Provide the [x, y] coordinate of the cell's center where the given text is located.  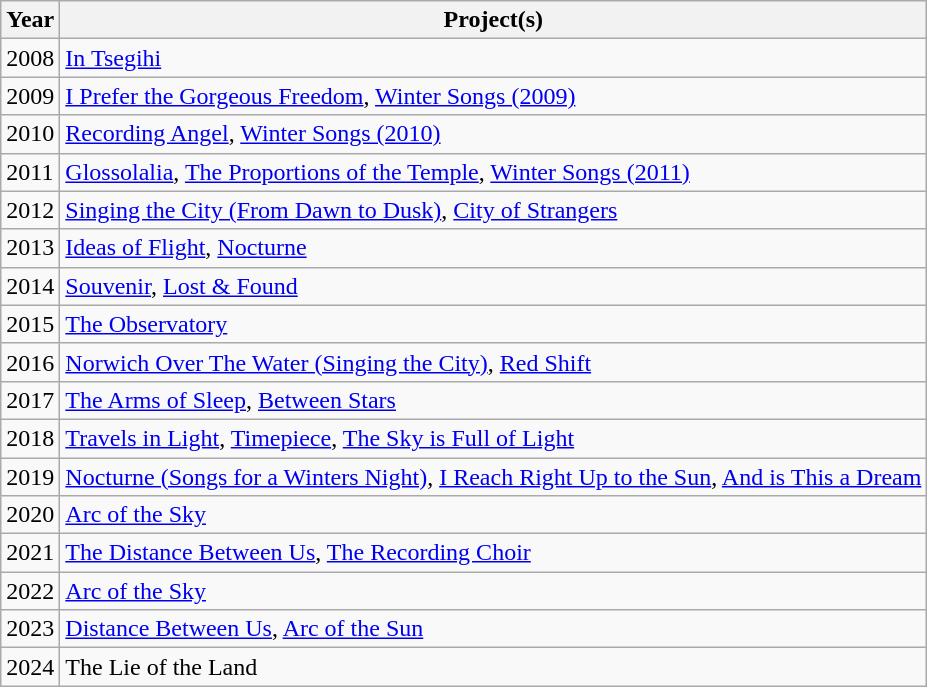
The Arms of Sleep, Between Stars [494, 400]
Nocturne (Songs for a Winters Night), I Reach Right Up to the Sun, And is This a Dream [494, 477]
Distance Between Us, Arc of the Sun [494, 629]
2020 [30, 515]
2011 [30, 172]
2016 [30, 362]
Glossolalia, The Proportions of the Temple, Winter Songs (2011) [494, 172]
2013 [30, 248]
2010 [30, 134]
In Tsegihi [494, 58]
2017 [30, 400]
2021 [30, 553]
Ideas of Flight, Nocturne [494, 248]
2012 [30, 210]
Year [30, 20]
Travels in Light, Timepiece, The Sky is Full of Light [494, 438]
Norwich Over The Water (Singing the City), Red Shift [494, 362]
I Prefer the Gorgeous Freedom, Winter Songs (2009) [494, 96]
2023 [30, 629]
2008 [30, 58]
Project(s) [494, 20]
2019 [30, 477]
2015 [30, 324]
2022 [30, 591]
Souvenir, Lost & Found [494, 286]
Singing the City (From Dawn to Dusk), City of Strangers [494, 210]
The Distance Between Us, The Recording Choir [494, 553]
The Lie of the Land [494, 667]
2014 [30, 286]
The Observatory [494, 324]
Recording Angel, Winter Songs (2010) [494, 134]
2018 [30, 438]
2009 [30, 96]
2024 [30, 667]
